Output the (x, y) coordinate of the center of the cell containing the given text.  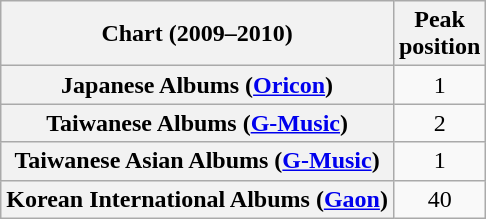
Taiwanese Asian Albums (G-Music) (198, 161)
Peakposition (439, 34)
Taiwanese Albums (G-Music) (198, 123)
2 (439, 123)
40 (439, 199)
Chart (2009–2010) (198, 34)
Korean International Albums (Gaon) (198, 199)
Japanese Albums (Oricon) (198, 85)
